Identify which cell holds the provided text, then report its [X, Y] central coordinate. 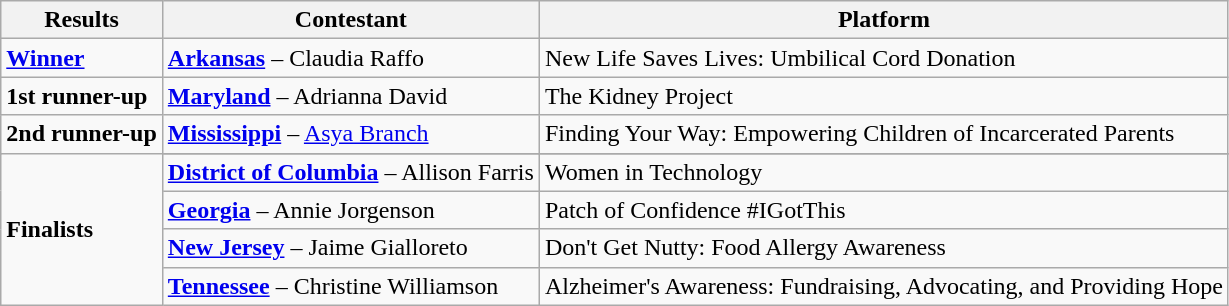
Patch of Confidence #IGotThis [884, 210]
Finding Your Way: Empowering Children of Incarcerated Parents [884, 134]
New Life Saves Lives: Umbilical Cord Donation [884, 58]
Women in Technology [884, 172]
Georgia – Annie Jorgenson [350, 210]
Contestant [350, 20]
New Jersey – Jaime Gialloreto [350, 248]
Platform [884, 20]
Maryland – Adrianna David [350, 96]
District of Columbia – Allison Farris [350, 172]
Alzheimer's Awareness: Fundraising, Advocating, and Providing Hope [884, 286]
Results [82, 20]
Winner [82, 58]
Arkansas – Claudia Raffo [350, 58]
Don't Get Nutty: Food Allergy Awareness [884, 248]
1st runner-up [82, 96]
Tennessee – Christine Williamson [350, 286]
Finalists [82, 229]
The Kidney Project [884, 96]
Mississippi – Asya Branch [350, 134]
2nd runner-up [82, 134]
